Return the (X, Y) coordinate for the center point of the cell that contains the specified text.  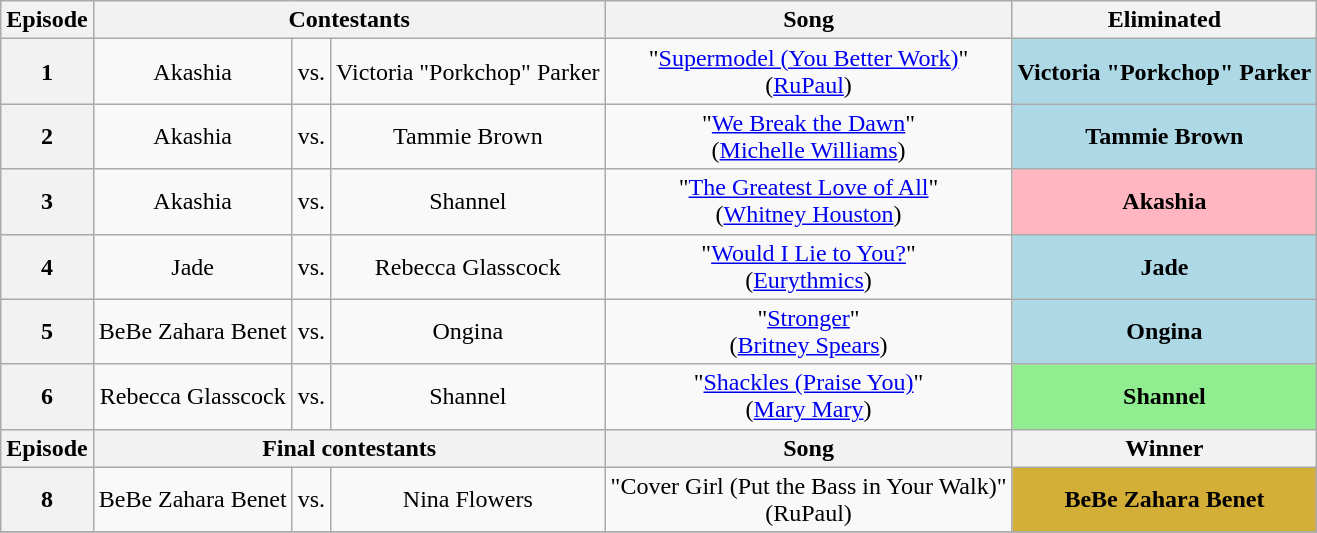
Final contestants (349, 448)
"Stronger"(Britney Spears) (808, 332)
5 (47, 332)
"We Break the Dawn"(Michelle Williams) (808, 136)
4 (47, 266)
1 (47, 72)
Eliminated (1164, 20)
3 (47, 202)
Winner (1164, 448)
8 (47, 500)
"Cover Girl (Put the Bass in Your Walk)"(RuPaul) (808, 500)
6 (47, 396)
"Would I Lie to You?"(Eurythmics) (808, 266)
"Supermodel (You Better Work)"(RuPaul) (808, 72)
Contestants (349, 20)
2 (47, 136)
Nina Flowers (468, 500)
"The Greatest Love of All"(Whitney Houston) (808, 202)
"Shackles (Praise You)"(Mary Mary) (808, 396)
